Determine the (x, y) coordinate at the center of the cell enclosing the given text.  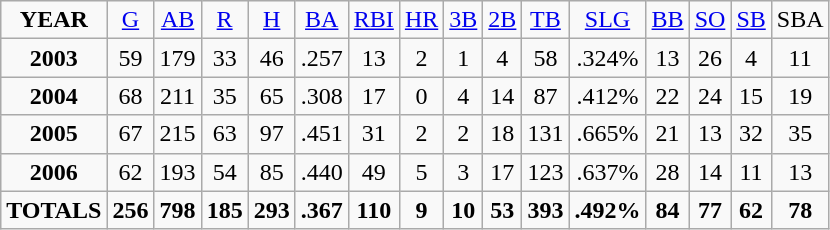
63 (224, 134)
SB (751, 20)
97 (272, 134)
87 (546, 96)
15 (751, 96)
HR (421, 20)
28 (668, 172)
.412% (608, 96)
SBA (800, 20)
54 (224, 172)
185 (224, 210)
49 (374, 172)
18 (502, 134)
123 (546, 172)
G (130, 20)
BB (668, 20)
2004 (54, 96)
193 (178, 172)
32 (751, 134)
1 (464, 58)
211 (178, 96)
9 (421, 210)
77 (710, 210)
31 (374, 134)
256 (130, 210)
.308 (322, 96)
2006 (54, 172)
65 (272, 96)
RBI (374, 20)
58 (546, 58)
SLG (608, 20)
2005 (54, 134)
.451 (322, 134)
798 (178, 210)
R (224, 20)
SO (710, 20)
2003 (54, 58)
110 (374, 210)
.492% (608, 210)
26 (710, 58)
131 (546, 134)
TB (546, 20)
293 (272, 210)
46 (272, 58)
.637% (608, 172)
.367 (322, 210)
.440 (322, 172)
24 (710, 96)
0 (421, 96)
.257 (322, 58)
78 (800, 210)
5 (421, 172)
H (272, 20)
22 (668, 96)
179 (178, 58)
85 (272, 172)
59 (130, 58)
19 (800, 96)
AB (178, 20)
10 (464, 210)
3 (464, 172)
53 (502, 210)
33 (224, 58)
68 (130, 96)
.665% (608, 134)
TOTALS (54, 210)
2B (502, 20)
215 (178, 134)
.324% (608, 58)
84 (668, 210)
YEAR (54, 20)
3B (464, 20)
67 (130, 134)
BA (322, 20)
393 (546, 210)
21 (668, 134)
